Return (x, y) of the center of cell containing provided text 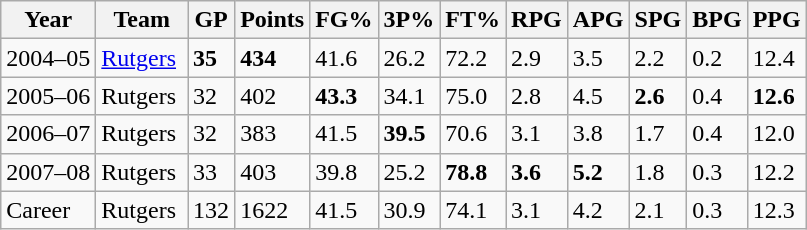
30.9 (409, 210)
2.9 (537, 58)
12.3 (776, 210)
2.2 (658, 58)
403 (272, 172)
78.8 (473, 172)
383 (272, 134)
3.6 (537, 172)
2004–05 (48, 58)
Points (272, 20)
RPG (537, 20)
Year (48, 20)
GP (212, 20)
2006–07 (48, 134)
72.2 (473, 58)
74.1 (473, 210)
41.6 (344, 58)
402 (272, 96)
34.1 (409, 96)
2.1 (658, 210)
1622 (272, 210)
2.8 (537, 96)
33 (212, 172)
Career (48, 210)
BPG (717, 20)
0.2 (717, 58)
APG (598, 20)
3P% (409, 20)
FT% (473, 20)
1.8 (658, 172)
4.2 (598, 210)
434 (272, 58)
132 (212, 210)
PPG (776, 20)
39.8 (344, 172)
39.5 (409, 134)
2005–06 (48, 96)
75.0 (473, 96)
4.5 (598, 96)
25.2 (409, 172)
2007–08 (48, 172)
12.4 (776, 58)
Team (142, 20)
FG% (344, 20)
1.7 (658, 134)
2.6 (658, 96)
35 (212, 58)
SPG (658, 20)
26.2 (409, 58)
70.6 (473, 134)
5.2 (598, 172)
3.8 (598, 134)
12.6 (776, 96)
43.3 (344, 96)
12.0 (776, 134)
12.2 (776, 172)
3.5 (598, 58)
